For the text-containing cell, return its midpoint in (X, Y) coordinate format. 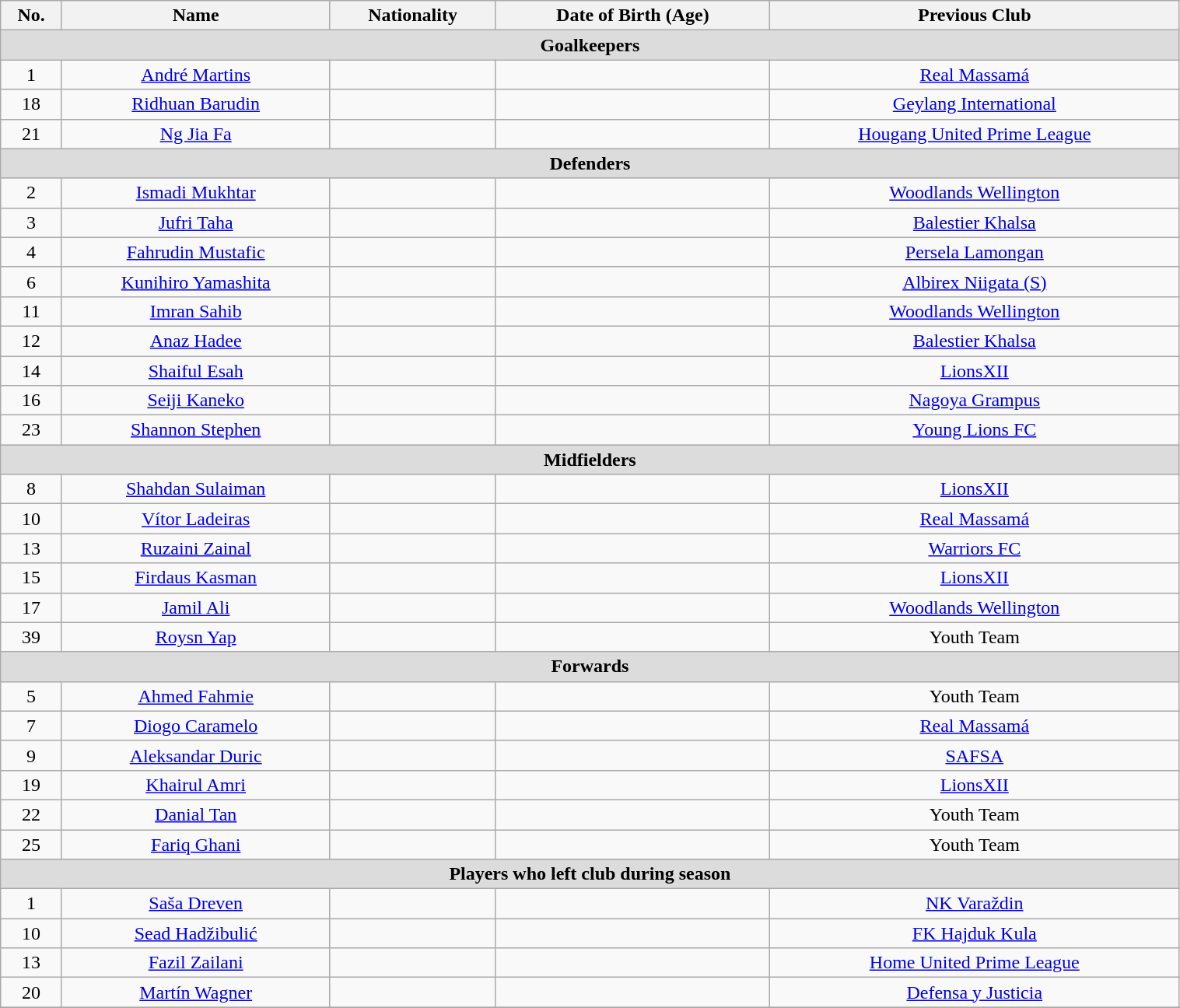
Imran Sahib (195, 311)
Shannon Stephen (195, 430)
Ridhuan Barudin (195, 104)
Diogo Caramelo (195, 726)
25 (31, 844)
Hougang United Prime League (975, 134)
Albirex Niigata (S) (975, 282)
Persela Lamongan (975, 252)
Players who left club during season (590, 874)
39 (31, 637)
Shaiful Esah (195, 371)
Fariq Ghani (195, 844)
Ahmed Fahmie (195, 696)
FK Hajduk Kula (975, 933)
18 (31, 104)
Geylang International (975, 104)
22 (31, 814)
Ruzaini Zainal (195, 548)
Nationality (412, 16)
Name (195, 16)
21 (31, 134)
15 (31, 578)
Fazil Zailani (195, 963)
Ng Jia Fa (195, 134)
No. (31, 16)
Jufri Taha (195, 222)
Jamil Ali (195, 607)
7 (31, 726)
9 (31, 755)
NK Varaždin (975, 904)
André Martins (195, 75)
Shahdan Sulaiman (195, 489)
Saša Dreven (195, 904)
14 (31, 371)
3 (31, 222)
Warriors FC (975, 548)
Vítor Ladeiras (195, 519)
Danial Tan (195, 814)
Fahrudin Mustafic (195, 252)
20 (31, 992)
19 (31, 785)
17 (31, 607)
SAFSA (975, 755)
Ismadi Mukhtar (195, 193)
Firdaus Kasman (195, 578)
Martín Wagner (195, 992)
Roysn Yap (195, 637)
Forwards (590, 667)
6 (31, 282)
Date of Birth (Age) (632, 16)
Seiji Kaneko (195, 401)
Home United Prime League (975, 963)
23 (31, 430)
2 (31, 193)
8 (31, 489)
Aleksandar Duric (195, 755)
Nagoya Grampus (975, 401)
5 (31, 696)
Defenders (590, 163)
Kunihiro Yamashita (195, 282)
Khairul Amri (195, 785)
Previous Club (975, 16)
Goalkeepers (590, 45)
Anaz Hadee (195, 341)
Defensa y Justicia (975, 992)
Young Lions FC (975, 430)
4 (31, 252)
16 (31, 401)
11 (31, 311)
12 (31, 341)
Sead Hadžibulić (195, 933)
Midfielders (590, 460)
